Scan for the cell matching the given text and deliver its [x, y] coordinate at center. 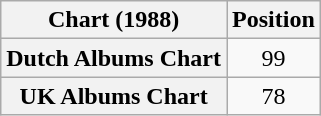
UK Albums Chart [114, 96]
Dutch Albums Chart [114, 58]
Position [274, 20]
78 [274, 96]
Chart (1988) [114, 20]
99 [274, 58]
